Determine the [x, y] coordinate at the center of the cell enclosing the given text.  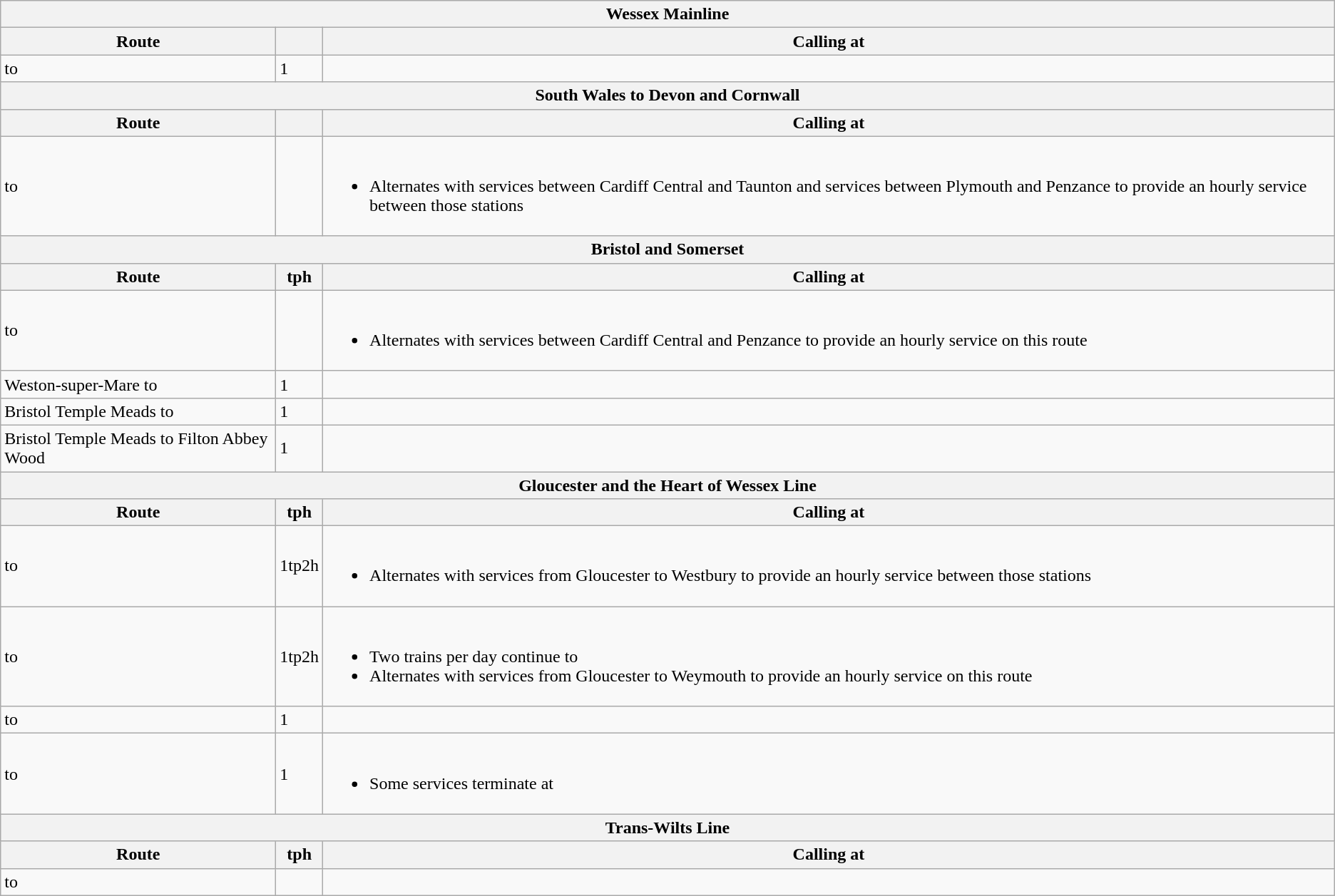
Gloucester and the Heart of Wessex Line [667, 485]
Some services terminate at [829, 774]
Bristol Temple Meads to Filton Abbey Wood [138, 448]
Bristol Temple Meads to [138, 411]
Trans-Wilts Line [667, 828]
Two trains per day continue to Alternates with services from Gloucester to Weymouth to provide an hourly service on this route [829, 656]
South Wales to Devon and Cornwall [667, 96]
Bristol and Somerset [667, 249]
Wessex Mainline [667, 14]
Weston-super-Mare to [138, 384]
Alternates with services between Cardiff Central and Penzance to provide an hourly service on this route [829, 331]
Alternates with services from Gloucester to Westbury to provide an hourly service between those stations [829, 566]
